Provide the [x, y] coordinate of the cell's center where the given text is located.  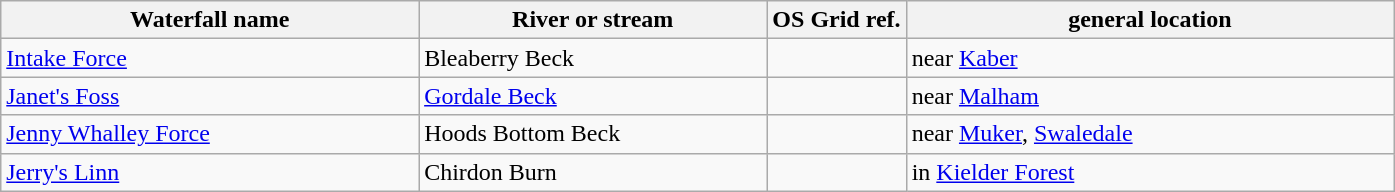
in Kielder Forest [1150, 172]
Waterfall name [210, 20]
Chirdon Burn [593, 172]
general location [1150, 20]
Jerry's Linn [210, 172]
near Muker, Swaledale [1150, 134]
River or stream [593, 20]
Intake Force [210, 58]
Gordale Beck [593, 96]
near Kaber [1150, 58]
Hoods Bottom Beck [593, 134]
near Malham [1150, 96]
Janet's Foss [210, 96]
OS Grid ref. [836, 20]
Bleaberry Beck [593, 58]
Jenny Whalley Force [210, 134]
